Return (X, Y) of the center of cell containing provided text 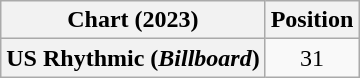
31 (312, 58)
Chart (2023) (133, 20)
US Rhythmic (Billboard) (133, 58)
Position (312, 20)
